Pinpoint the cell where the given text exists, returning its [x, y] midpoint coordinate. 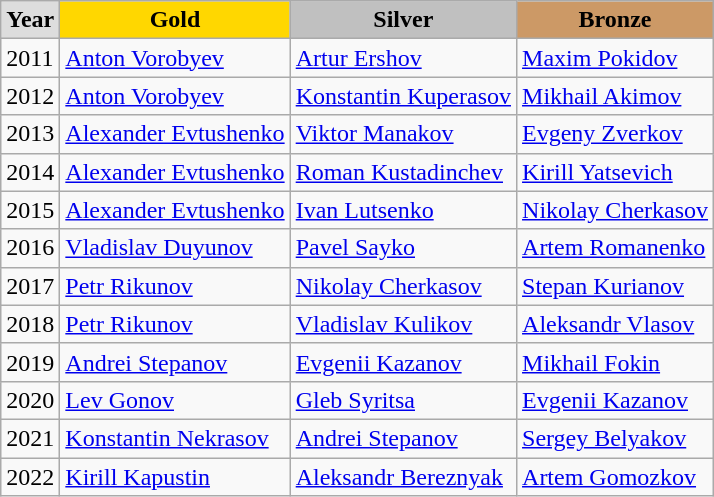
2018 [30, 324]
Lev Gonov [175, 400]
Roman Kustadinchev [403, 172]
Ivan Lutsenko [403, 210]
Kirill Yatsevich [616, 172]
2013 [30, 134]
Aleksandr Vlasov [616, 324]
Gold [175, 20]
Gleb Syritsa [403, 400]
Evgeny Zverkov [616, 134]
2012 [30, 96]
Sergey Belyakov [616, 438]
2016 [30, 248]
Stepan Kurianov [616, 286]
Konstantin Nekrasov [175, 438]
2011 [30, 58]
Pavel Sayko [403, 248]
Konstantin Kuperasov [403, 96]
2015 [30, 210]
Year [30, 20]
Silver [403, 20]
Artem Romanenko [616, 248]
Vladislav Duyunov [175, 248]
Maxim Pokidov [616, 58]
Bronze [616, 20]
2014 [30, 172]
2022 [30, 477]
Artur Ershov [403, 58]
2021 [30, 438]
2020 [30, 400]
Mikhail Fokin [616, 362]
2019 [30, 362]
Aleksandr Bereznyak [403, 477]
2017 [30, 286]
Vladislav Kulikov [403, 324]
Mikhail Akimov [616, 96]
Artem Gomozkov [616, 477]
Kirill Kapustin [175, 477]
Viktor Manakov [403, 134]
